Detect which cell encompasses the target text, then output its [X, Y] center coordinate. 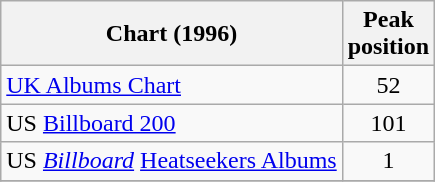
52 [388, 85]
UK Albums Chart [172, 85]
US Billboard Heatseekers Albums [172, 161]
101 [388, 123]
Chart (1996) [172, 34]
US Billboard 200 [172, 123]
Peakposition [388, 34]
1 [388, 161]
